Capture the cell that displays the provided text and extract its [X, Y] central coordinate. 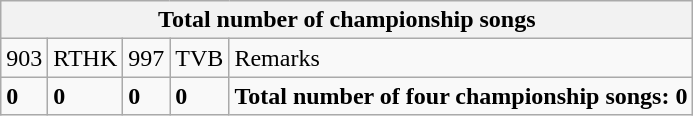
RTHK [86, 58]
997 [146, 58]
Remarks [461, 58]
TVB [200, 58]
Total number of championship songs [347, 20]
903 [24, 58]
Total number of four championship songs: 0 [461, 96]
